Extract the (X, Y) coordinate from the center of the cell holding the provided text.  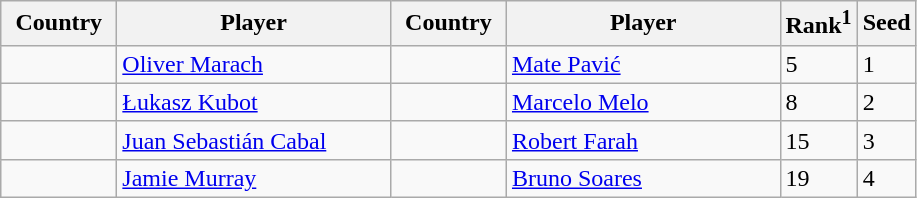
Robert Farah (643, 140)
8 (818, 102)
Rank1 (818, 24)
Jamie Murray (254, 178)
3 (886, 140)
2 (886, 102)
4 (886, 178)
Łukasz Kubot (254, 102)
Marcelo Melo (643, 102)
Juan Sebastián Cabal (254, 140)
Bruno Soares (643, 178)
Oliver Marach (254, 64)
Mate Pavić (643, 64)
5 (818, 64)
15 (818, 140)
Seed (886, 24)
19 (818, 178)
1 (886, 64)
